Find where the given text appears and provide that cell's center as (x, y) coordinate. 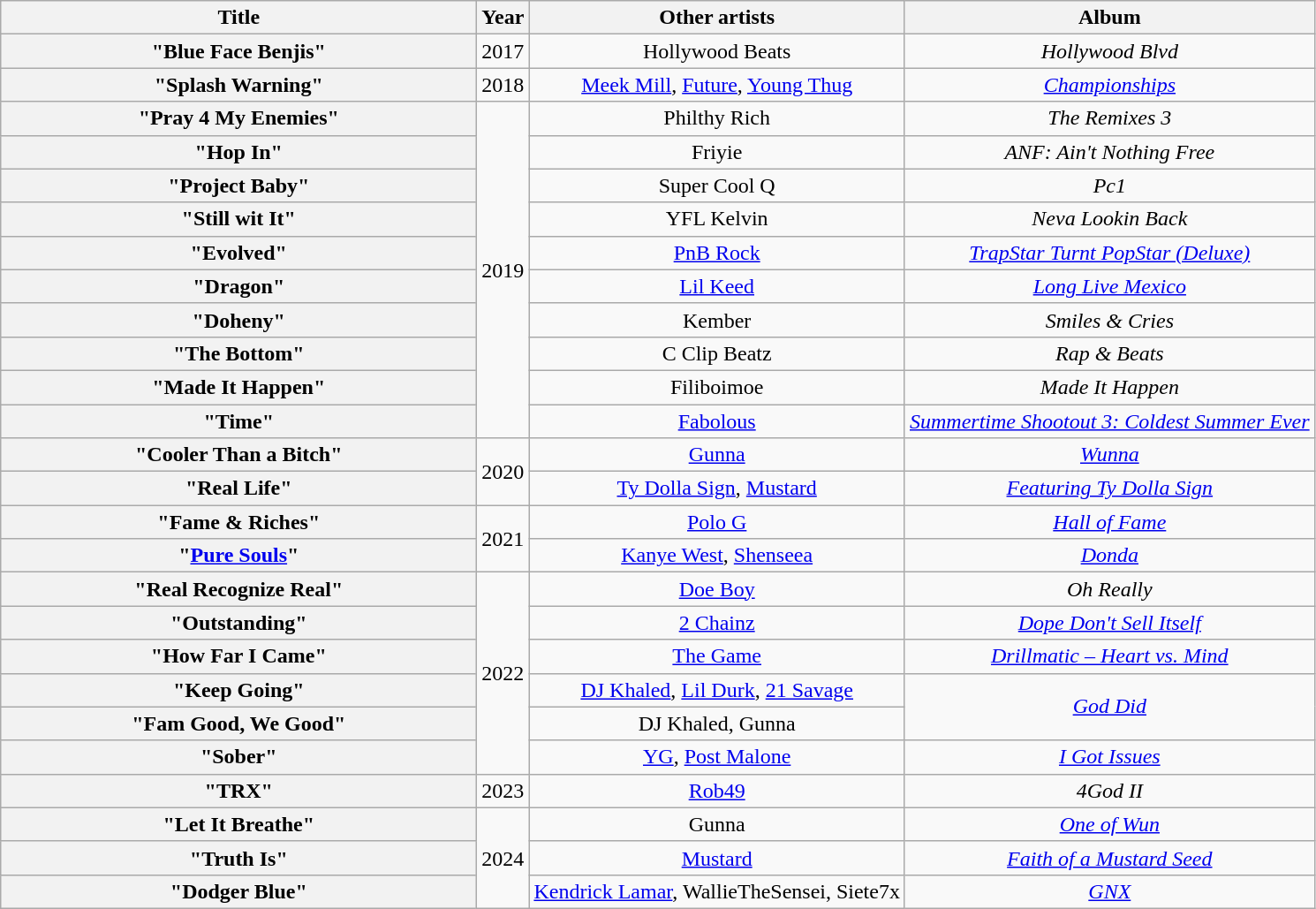
DJ Khaled, Gunna (717, 723)
Kanye West, Shenseea (717, 556)
"TRX" (238, 791)
2019 (503, 270)
"Blue Face Benjis" (238, 51)
Featuring Ty Dolla Sign (1109, 489)
"Pray 4 My Enemies" (238, 118)
"Evolved" (238, 253)
I Got Issues (1109, 757)
Oh Really (1109, 589)
Championships (1109, 85)
Faith of a Mustard Seed (1109, 858)
ANF: Ain't Nothing Free (1109, 152)
Super Cool Q (717, 186)
GNX (1109, 891)
"Pure Souls" (238, 556)
"Fam Good, We Good" (238, 723)
Donda (1109, 556)
The Game (717, 656)
Other artists (717, 18)
Doe Boy (717, 589)
Pc1 (1109, 186)
Title (238, 18)
Hollywood Beats (717, 51)
Rap & Beats (1109, 353)
"Let It Breathe" (238, 824)
Album (1109, 18)
2023 (503, 791)
Drillmatic – Heart vs. Mind (1109, 656)
God Did (1109, 707)
Year (503, 18)
"Sober" (238, 757)
2021 (503, 539)
"How Far I Came" (238, 656)
Hall of Fame (1109, 522)
"Still wit It" (238, 219)
Long Live Mexico (1109, 286)
"Real Life" (238, 489)
Smiles & Cries (1109, 320)
Kember (717, 320)
Fabolous (717, 421)
"Doheny" (238, 320)
YG, Post Malone (717, 757)
"Dragon" (238, 286)
PnB Rock (717, 253)
"Dodger Blue" (238, 891)
2 Chainz (717, 623)
"Time" (238, 421)
Polo G (717, 522)
"Splash Warning" (238, 85)
C Clip Beatz (717, 353)
"Keep Going" (238, 690)
Meek Mill, Future, Young Thug (717, 85)
2024 (503, 858)
Filiboimoe (717, 387)
Dope Don't Sell Itself (1109, 623)
Neva Lookin Back (1109, 219)
Summertime Shootout 3: Coldest Summer Ever (1109, 421)
"Outstanding" (238, 623)
Lil Keed (717, 286)
"Project Baby" (238, 186)
4God II (1109, 791)
"Fame & Riches" (238, 522)
Made It Happen (1109, 387)
"Real Recognize Real" (238, 589)
TrapStar Turnt PopStar (Deluxe) (1109, 253)
2018 (503, 85)
"Made It Happen" (238, 387)
Philthy Rich (717, 118)
"The Bottom" (238, 353)
Wunna (1109, 455)
Friyie (717, 152)
Kendrick Lamar, WallieTheSensei, Siete7x (717, 891)
DJ Khaled, Lil Durk, 21 Savage (717, 690)
"Cooler Than a Bitch" (238, 455)
Ty Dolla Sign, Mustard (717, 489)
The Remixes 3 (1109, 118)
Rob49 (717, 791)
"Truth Is" (238, 858)
2017 (503, 51)
Mustard (717, 858)
2020 (503, 472)
YFL Kelvin (717, 219)
2022 (503, 673)
One of Wun (1109, 824)
"Hop In" (238, 152)
Hollywood Blvd (1109, 51)
